Return (x, y) of the center of cell containing provided text 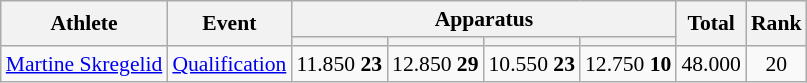
48.000 (710, 64)
Athlete (84, 24)
Apparatus (484, 19)
Event (229, 24)
Martine Skregelid (84, 64)
20 (776, 64)
Rank (776, 24)
12.750 10 (628, 64)
Qualification (229, 64)
12.850 29 (435, 64)
11.850 23 (339, 64)
10.550 23 (532, 64)
Total (710, 24)
